Search for the cell housing the specified text and yield its (X, Y) center coordinate. 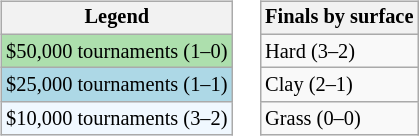
Grass (0–0) (339, 119)
Clay (2–1) (339, 85)
$25,000 tournaments (1–1) (116, 85)
$10,000 tournaments (3–2) (116, 119)
Hard (3–2) (339, 51)
Legend (116, 18)
$50,000 tournaments (1–0) (116, 51)
Finals by surface (339, 18)
